Identify which cell holds the provided text, then report its (X, Y) central coordinate. 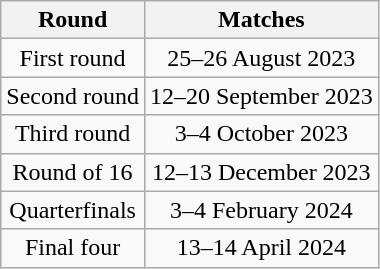
Quarterfinals (73, 210)
Matches (261, 20)
Round (73, 20)
25–26 August 2023 (261, 58)
Final four (73, 248)
12–20 September 2023 (261, 96)
Third round (73, 134)
3–4 February 2024 (261, 210)
First round (73, 58)
Second round (73, 96)
13–14 April 2024 (261, 248)
3–4 October 2023 (261, 134)
12–13 December 2023 (261, 172)
Round of 16 (73, 172)
